Return the (x, y) coordinate for the center point of the cell that contains the specified text.  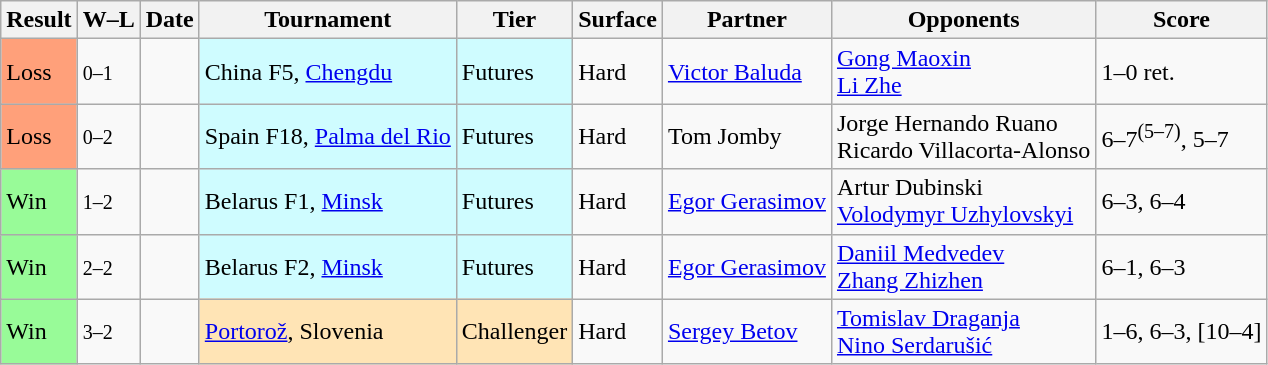
Challenger (514, 332)
Spain F18, Palma del Rio (328, 136)
Opponents (963, 20)
Jorge Hernando Ruano Ricardo Villacorta-Alonso (963, 136)
Tom Jomby (746, 136)
0–1 (108, 72)
China F5, Chengdu (328, 72)
W–L (108, 20)
6–3, 6–4 (1182, 202)
Portorož, Slovenia (328, 332)
Belarus F2, Minsk (328, 266)
Score (1182, 20)
0–2 (108, 136)
Victor Baluda (746, 72)
1–2 (108, 202)
6–7(5–7), 5–7 (1182, 136)
Tomislav Draganja Nino Serdarušić (963, 332)
Sergey Betov (746, 332)
1–0 ret. (1182, 72)
3–2 (108, 332)
Result (39, 20)
Tier (514, 20)
1–6, 6–3, [10–4] (1182, 332)
Partner (746, 20)
Artur Dubinski Volodymyr Uzhylovskyi (963, 202)
Date (170, 20)
Tournament (328, 20)
Belarus F1, Minsk (328, 202)
Daniil Medvedev Zhang Zhizhen (963, 266)
2–2 (108, 266)
6–1, 6–3 (1182, 266)
Gong Maoxin Li Zhe (963, 72)
Surface (618, 20)
